Return the (x, y) coordinate for the center point of the cell that contains the specified text.  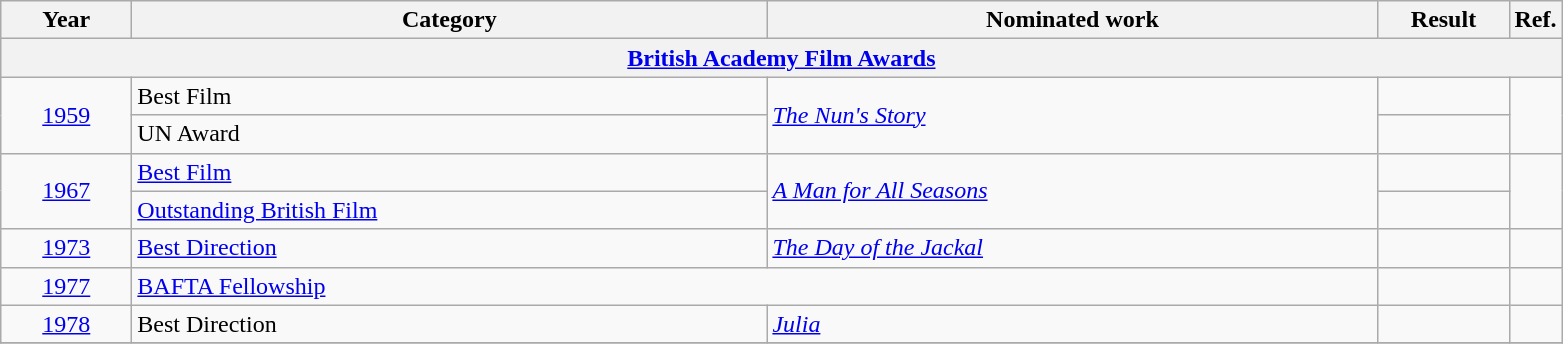
The Day of the Jackal (1072, 248)
The Nun's Story (1072, 115)
Result (1444, 20)
1967 (66, 191)
Category (450, 20)
Nominated work (1072, 20)
Year (66, 20)
1978 (66, 324)
1977 (66, 286)
Ref. (1536, 20)
UN Award (450, 134)
Outstanding British Film (450, 210)
BAFTA Fellowship (755, 286)
1973 (66, 248)
1959 (66, 115)
Julia (1072, 324)
British Academy Film Awards (782, 58)
A Man for All Seasons (1072, 191)
